Detect which cell encompasses the target text, then output its [x, y] center coordinate. 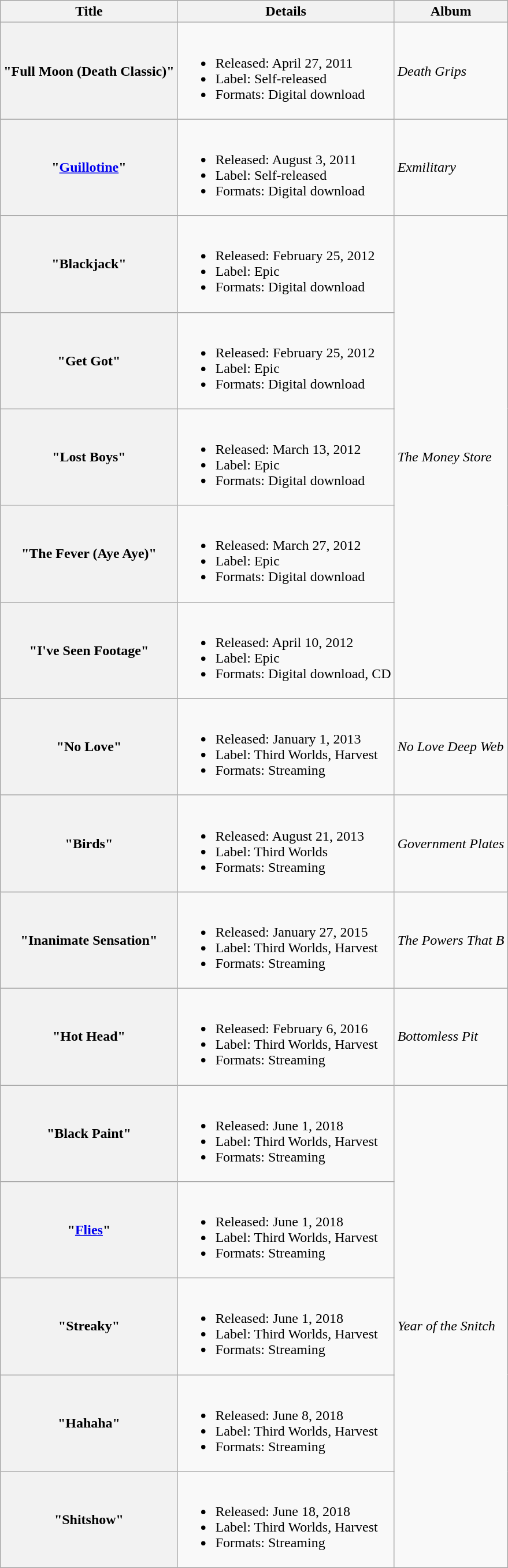
"Full Moon (Death Classic)" [89, 71]
Government Plates [451, 843]
The Money Store [451, 457]
"Inanimate Sensation" [89, 940]
"Lost Boys" [89, 457]
"I've Seen Footage" [89, 650]
Released: April 27, 2011 Label: Self-releasedFormats: Digital download [285, 71]
"The Fever (Aye Aye)" [89, 554]
"Guillotine" [89, 168]
Year of the Snitch [451, 1326]
Details [285, 12]
"Streaky" [89, 1326]
No Love Deep Web [451, 747]
"Blackjack" [89, 264]
"Hot Head" [89, 1036]
"Flies" [89, 1230]
Death Grips [451, 71]
"No Love" [89, 747]
"Shitshow" [89, 1519]
Title [89, 12]
"Black Paint" [89, 1133]
Released: January 1, 2013 Label: Third Worlds, HarvestFormats: Streaming [285, 747]
"Hahaha" [89, 1423]
Album [451, 12]
Bottomless Pit [451, 1036]
Released: March 27, 2012 Label: EpicFormats: Digital download [285, 554]
Released: June 18, 2018 Label: Third Worlds, HarvestFormats: Streaming [285, 1519]
Released: January 27, 2015 Label: Third Worlds, HarvestFormats: Streaming [285, 940]
Released: August 3, 2011 Label: Self-releasedFormats: Digital download [285, 168]
Released: June 8, 2018 Label: Third Worlds, HarvestFormats: Streaming [285, 1423]
"Get Got" [89, 361]
Released: April 10, 2012 Label: EpicFormats: Digital download, CD [285, 650]
Released: February 6, 2016 Label: Third Worlds, HarvestFormats: Streaming [285, 1036]
The Powers That B [451, 940]
Exmilitary [451, 168]
Released: August 21, 2013 Label: Third WorldsFormats: Streaming [285, 843]
Released: March 13, 2012 Label: EpicFormats: Digital download [285, 457]
"Birds" [89, 843]
